Locate the cell with the specified text and output its (x, y) center coordinate. 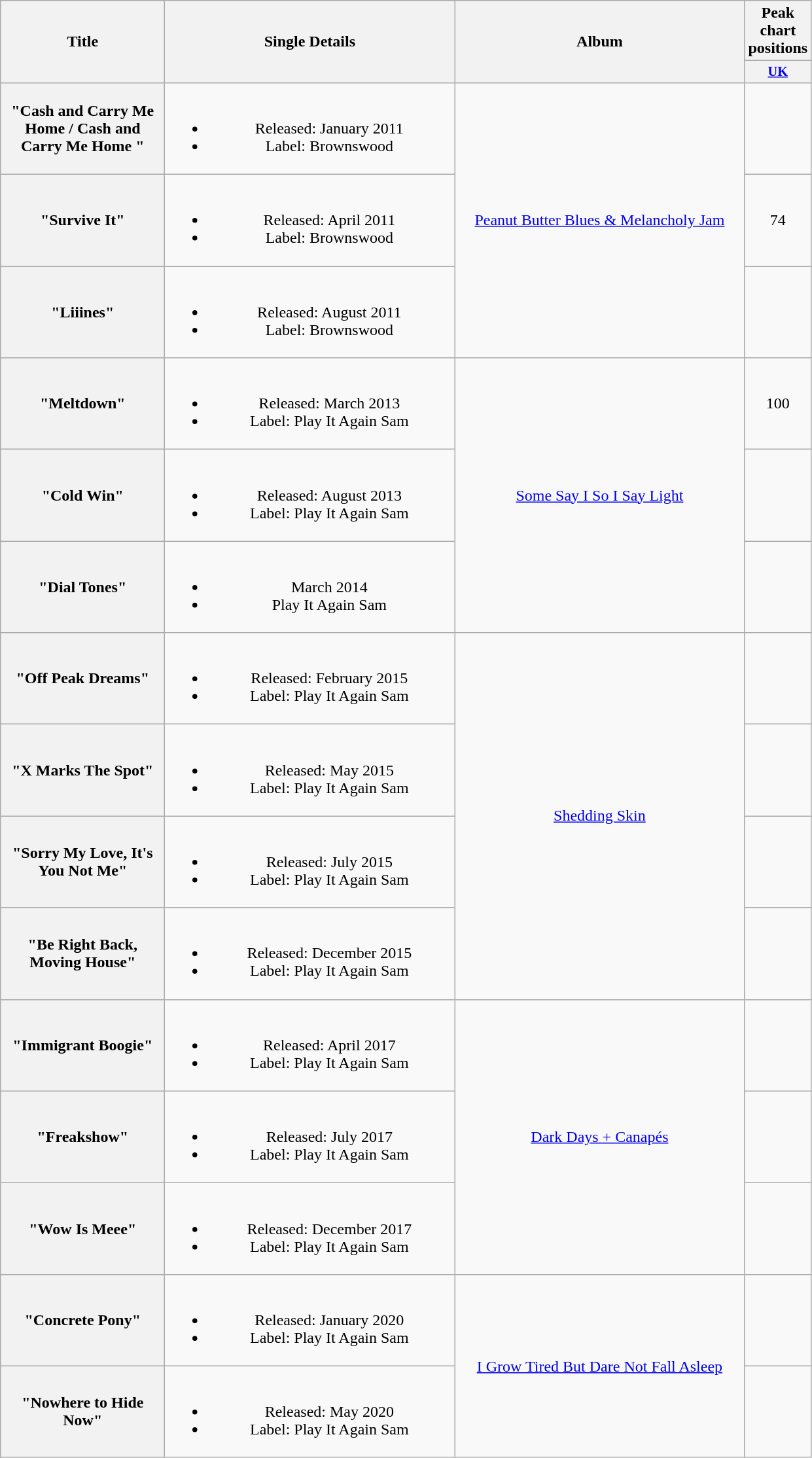
March 2014Play It Again Sam (310, 587)
"Survive It" (82, 221)
"Nowhere to Hide Now" (82, 1412)
"Immigrant Boogie" (82, 1045)
Released: December 2017Label: Play It Again Sam (310, 1228)
Released: July 2015Label: Play It Again Sam (310, 862)
"Freakshow" (82, 1137)
Dark Days + Canapés (599, 1137)
Released: July 2017Label: Play It Again Sam (310, 1137)
Released: August 2011Label: Brownswood (310, 312)
Title (82, 42)
Single Details (310, 42)
Released: May 2020Label: Play It Again Sam (310, 1412)
Album (599, 42)
"Cash and Carry Me Home / Cash and Carry Me Home " (82, 128)
"Concrete Pony" (82, 1320)
Released: December 2015Label: Play It Again Sam (310, 953)
Released: April 2011Label: Brownswood (310, 221)
Some Say I So I Say Light (599, 495)
"Be Right Back, Moving House" (82, 953)
Released: March 2013Label: Play It Again Sam (310, 404)
"X Marks The Spot" (82, 770)
"Wow Is Meee" (82, 1228)
"Liiines" (82, 312)
Peak chart positions (778, 31)
100 (778, 404)
74 (778, 221)
Peanut Butter Blues & Melancholy Jam (599, 220)
Released: February 2015Label: Play It Again Sam (310, 679)
"Meltdown" (82, 404)
Released: May 2015Label: Play It Again Sam (310, 770)
"Cold Win" (82, 495)
I Grow Tired But Dare Not Fall Asleep (599, 1366)
UK (778, 72)
Released: August 2013Label: Play It Again Sam (310, 495)
Released: January 2011Label: Brownswood (310, 128)
"Off Peak Dreams" (82, 679)
Shedding Skin (599, 816)
"Sorry My Love, It's You Not Me" (82, 862)
"Dial Tones" (82, 587)
Released: January 2020Label: Play It Again Sam (310, 1320)
Released: April 2017Label: Play It Again Sam (310, 1045)
